From the cell containing the given text, extract its center point as [x, y] coordinate. 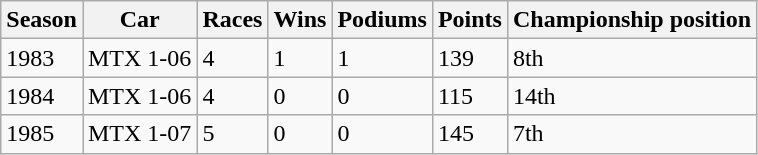
Points [470, 20]
139 [470, 58]
MTX 1-07 [139, 134]
Car [139, 20]
1983 [42, 58]
Podiums [382, 20]
8th [632, 58]
5 [232, 134]
Season [42, 20]
145 [470, 134]
Wins [300, 20]
Races [232, 20]
1985 [42, 134]
7th [632, 134]
1984 [42, 96]
14th [632, 96]
Championship position [632, 20]
115 [470, 96]
